Provide the (x, y) coordinate of the cell's center where the given text is located.  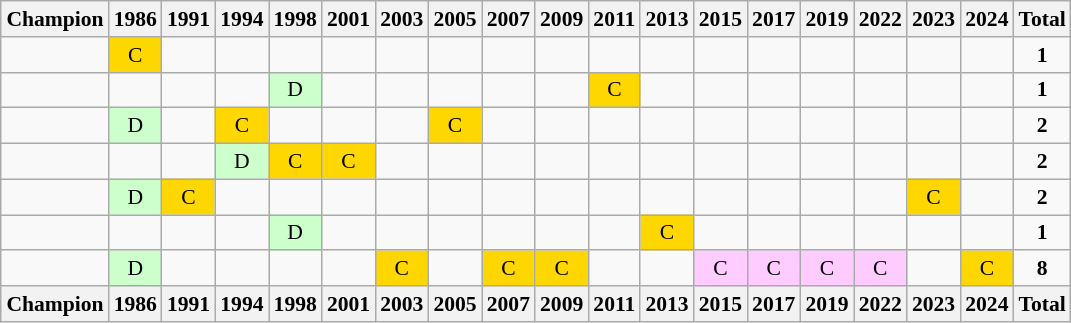
8 (1042, 269)
